Find where the given text appears and provide that cell's center as [x, y] coordinate. 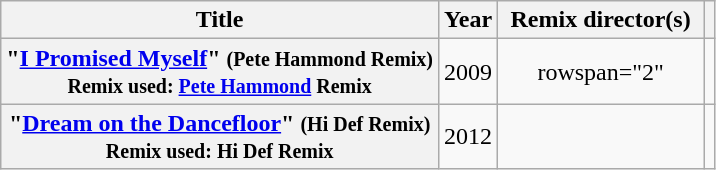
Title [220, 20]
Remix director(s) [601, 20]
Year [468, 20]
2012 [468, 136]
"Dream on the Dancefloor" (Hi Def Remix)Remix used: Hi Def Remix [220, 136]
2009 [468, 72]
"I Promised Myself" (Pete Hammond Remix)Remix used: Pete Hammond Remix [220, 72]
rowspan="2" [601, 72]
